Detect which cell encompasses the target text, then output its [X, Y] center coordinate. 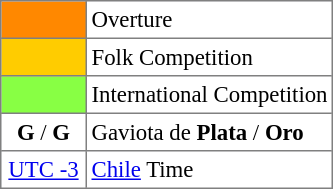
Chile Time [209, 170]
Folk Competition [209, 57]
Gaviota de Plata / Oro [209, 132]
UTC -3 [44, 170]
Overture [209, 20]
International Competition [209, 95]
G / G [44, 132]
